Capture the cell that displays the provided text and extract its (x, y) central coordinate. 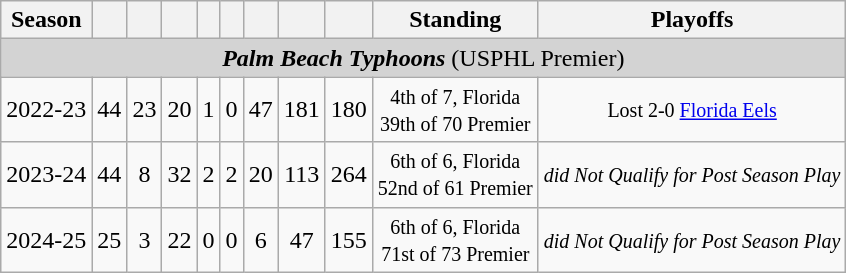
3 (144, 240)
264 (348, 174)
Lost 2-0 Florida Eels (692, 110)
23 (144, 110)
Palm Beach Typhoons (USPHL Premier) (424, 58)
180 (348, 110)
6th of 6, Florida52nd of 61 Premier (455, 174)
6th of 6, Florida71st of 73 Premier (455, 240)
32 (180, 174)
155 (348, 240)
4th of 7, Florida39th of 70 Premier (455, 110)
181 (302, 110)
Playoffs (692, 20)
8 (144, 174)
113 (302, 174)
2023-24 (46, 174)
2022-23 (46, 110)
25 (110, 240)
1 (208, 110)
Standing (455, 20)
2024-25 (46, 240)
Season (46, 20)
6 (260, 240)
22 (180, 240)
